Provide the (x, y) coordinate of the cell's center where the given text is located.  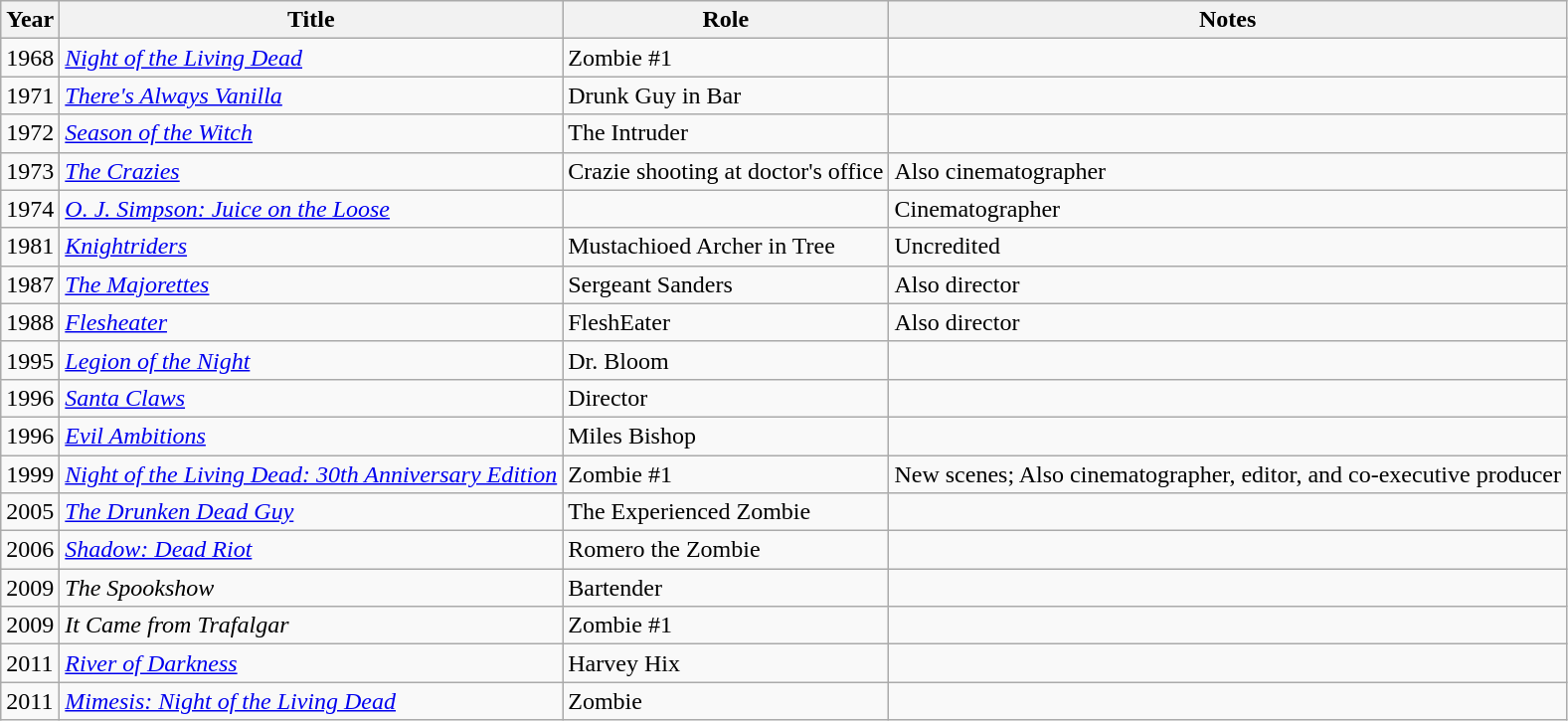
Drunk Guy in Bar (726, 95)
Santa Claws (311, 398)
1974 (30, 209)
Shadow: Dead Riot (311, 550)
Bartender (726, 588)
It Came from Trafalgar (311, 626)
Director (726, 398)
Evil Ambitions (311, 436)
The Intruder (726, 133)
1987 (30, 284)
The Drunken Dead Guy (311, 512)
Notes (1228, 20)
The Spookshow (311, 588)
Dr. Bloom (726, 360)
Miles Bishop (726, 436)
1971 (30, 95)
Night of the Living Dead: 30th Anniversary Edition (311, 474)
New scenes; Also cinematographer, editor, and co-executive producer (1228, 474)
Flesheater (311, 322)
Romero the Zombie (726, 550)
Season of the Witch (311, 133)
Sergeant Sanders (726, 284)
The Crazies (311, 171)
The Experienced Zombie (726, 512)
Mustachioed Archer in Tree (726, 247)
Legion of the Night (311, 360)
FleshEater (726, 322)
River of Darkness (311, 663)
Night of the Living Dead (311, 58)
Harvey Hix (726, 663)
Role (726, 20)
Year (30, 20)
The Majorettes (311, 284)
1995 (30, 360)
Uncredited (1228, 247)
1981 (30, 247)
1988 (30, 322)
Mimesis: Night of the Living Dead (311, 701)
1973 (30, 171)
There's Always Vanilla (311, 95)
2006 (30, 550)
Cinematographer (1228, 209)
Knightriders (311, 247)
O. J. Simpson: Juice on the Loose (311, 209)
Zombie (726, 701)
1999 (30, 474)
Title (311, 20)
Crazie shooting at doctor's office (726, 171)
Also cinematographer (1228, 171)
1972 (30, 133)
2005 (30, 512)
1968 (30, 58)
